Return the (x, y) coordinate for the center point of the cell that contains the specified text.  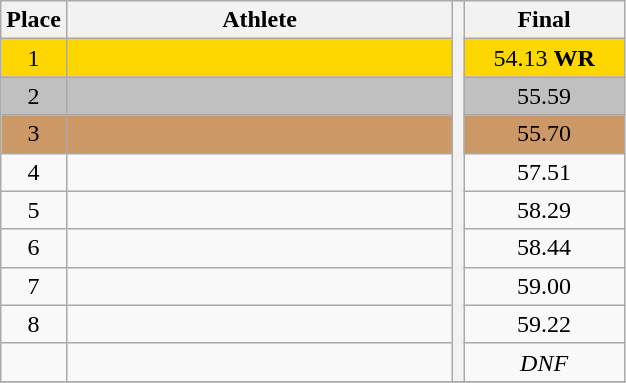
58.44 (544, 248)
1 (34, 58)
5 (34, 210)
4 (34, 172)
6 (34, 248)
54.13 WR (544, 58)
2 (34, 96)
55.70 (544, 134)
Final (544, 20)
55.59 (544, 96)
7 (34, 286)
Place (34, 20)
58.29 (544, 210)
8 (34, 324)
DNF (544, 362)
3 (34, 134)
57.51 (544, 172)
Athlete (259, 20)
59.22 (544, 324)
59.00 (544, 286)
